From the cell containing the given text, extract its center point as (X, Y) coordinate. 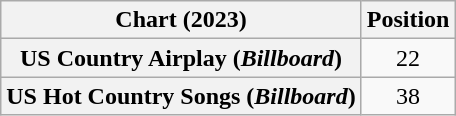
US Hot Country Songs (Billboard) (181, 96)
US Country Airplay (Billboard) (181, 58)
Position (408, 20)
Chart (2023) (181, 20)
38 (408, 96)
22 (408, 58)
